Detect which cell encompasses the target text, then output its (x, y) center coordinate. 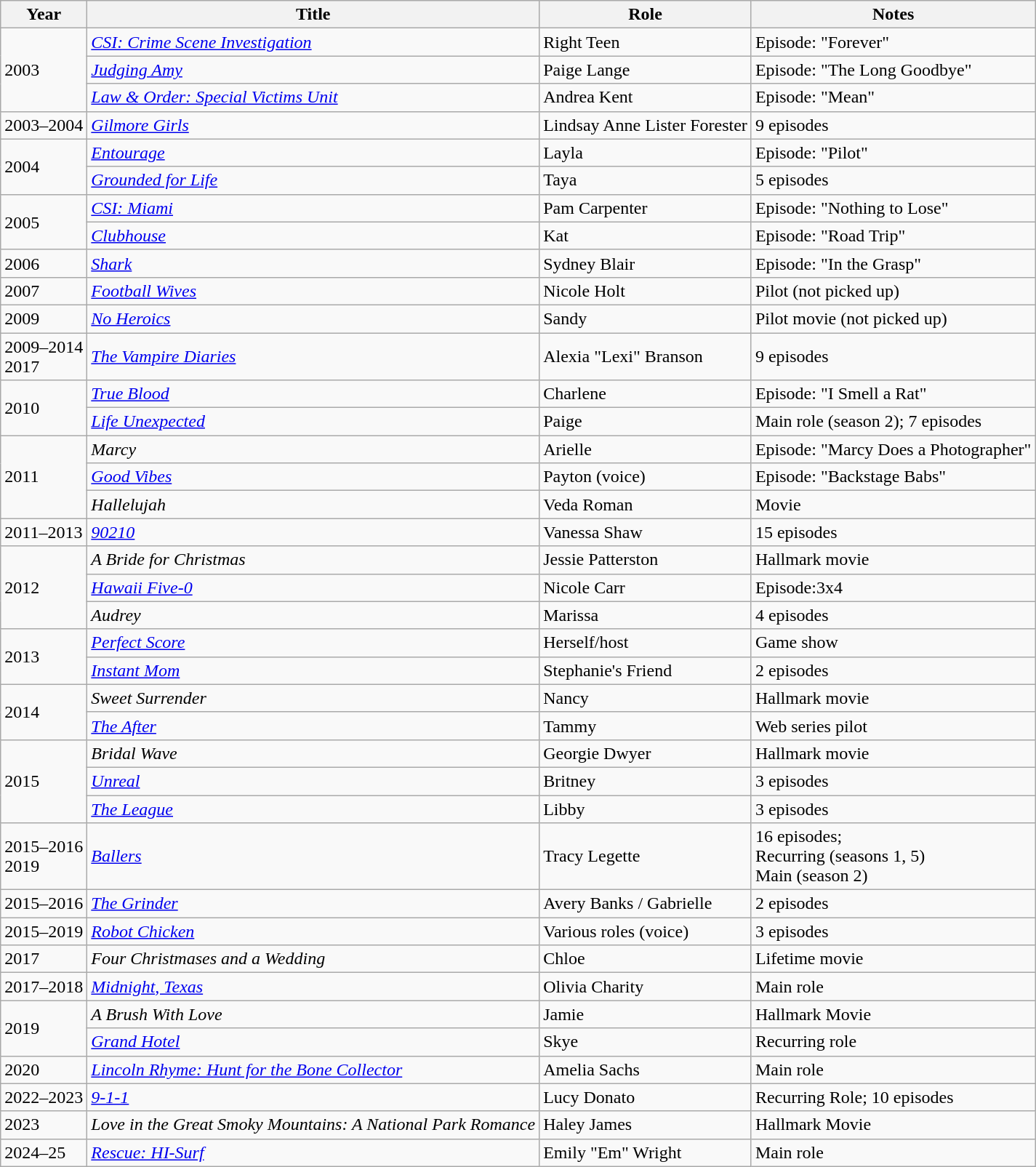
Lifetime movie (893, 959)
Main role (season 2); 7 episodes (893, 422)
Hawaii Five-0 (313, 587)
Episode:3x4 (893, 587)
Unreal (313, 781)
2014 (44, 712)
2015 (44, 781)
Sydney Blair (646, 263)
Title (313, 15)
2003–2004 (44, 125)
Episode: "Nothing to Lose" (893, 208)
Marcy (313, 449)
Football Wives (313, 291)
Pam Carpenter (646, 208)
90210 (313, 532)
Jamie (646, 1014)
2007 (44, 291)
Amelia Sachs (646, 1070)
Libby (646, 809)
Chloe (646, 959)
2006 (44, 263)
2023 (44, 1125)
Herself/host (646, 643)
Perfect Score (313, 643)
9-1-1 (313, 1097)
The Vampire Diaries (313, 356)
Episode: "In the Grasp" (893, 263)
2003 (44, 70)
2017 (44, 959)
2011 (44, 477)
2012 (44, 587)
Year (44, 15)
Recurring Role; 10 episodes (893, 1097)
True Blood (313, 394)
Georgie Dwyer (646, 753)
Sweet Surrender (313, 698)
2019 (44, 1028)
Pilot (not picked up) (893, 291)
CSI: Crime Scene Investigation (313, 42)
The After (313, 726)
Layla (646, 153)
2005 (44, 222)
Paige (646, 422)
2022–2023 (44, 1097)
Marissa (646, 615)
Lindsay Anne Lister Forester (646, 125)
Lucy Donato (646, 1097)
2024–25 (44, 1152)
15 episodes (893, 532)
2004 (44, 167)
Charlene (646, 394)
Rescue: HI-Surf (313, 1152)
Midnight, Texas (313, 987)
Pilot movie (not picked up) (893, 318)
Episode: "Forever" (893, 42)
A Brush With Love (313, 1014)
Taya (646, 180)
Arielle (646, 449)
Skye (646, 1042)
Game show (893, 643)
Kat (646, 236)
2010 (44, 408)
Law & Order: Special Victims Unit (313, 97)
2011–2013 (44, 532)
Andrea Kent (646, 97)
Episode: "Mean" (893, 97)
Vanessa Shaw (646, 532)
Jessie Patterston (646, 560)
2015–20162019 (44, 857)
2009–20142017 (44, 356)
Tracy Legette (646, 857)
Episode: "Road Trip" (893, 236)
Recurring role (893, 1042)
Ballers (313, 857)
Emily "Em" Wright (646, 1152)
2009 (44, 318)
Tammy (646, 726)
2015–2016 (44, 904)
Nicole Carr (646, 587)
The League (313, 809)
Good Vibes (313, 477)
Bridal Wave (313, 753)
Episode: "I Smell a Rat" (893, 394)
Entourage (313, 153)
Haley James (646, 1125)
Clubhouse (313, 236)
Movie (893, 505)
Avery Banks / Gabrielle (646, 904)
2015–2019 (44, 931)
Stephanie's Friend (646, 670)
Grounded for Life (313, 180)
16 episodes; Recurring (seasons 1, 5) Main (season 2) (893, 857)
Hallelujah (313, 505)
Audrey (313, 615)
Nicole Holt (646, 291)
Instant Mom (313, 670)
Episode: "Backstage Babs" (893, 477)
Britney (646, 781)
Gilmore Girls (313, 125)
Grand Hotel (313, 1042)
Web series pilot (893, 726)
Olivia Charity (646, 987)
CSI: Miami (313, 208)
Shark (313, 263)
A Bride for Christmas (313, 560)
Payton (voice) (646, 477)
Episode: "The Long Goodbye" (893, 70)
2017–2018 (44, 987)
Various roles (voice) (646, 931)
2013 (44, 657)
Role (646, 15)
Sandy (646, 318)
Paige Lange (646, 70)
Lincoln Rhyme: Hunt for the Bone Collector (313, 1070)
Episode: "Pilot" (893, 153)
Right Teen (646, 42)
Robot Chicken (313, 931)
Episode: "Marcy Does a Photographer" (893, 449)
Judging Amy (313, 70)
The Grinder (313, 904)
5 episodes (893, 180)
Life Unexpected (313, 422)
Veda Roman (646, 505)
Love in the Great Smoky Mountains: A National Park Romance (313, 1125)
4 episodes (893, 615)
Four Christmases and a Wedding (313, 959)
2020 (44, 1070)
No Heroics (313, 318)
Alexia "Lexi" Branson (646, 356)
Nancy (646, 698)
Notes (893, 15)
